Capture the cell that displays the provided text and extract its [x, y] central coordinate. 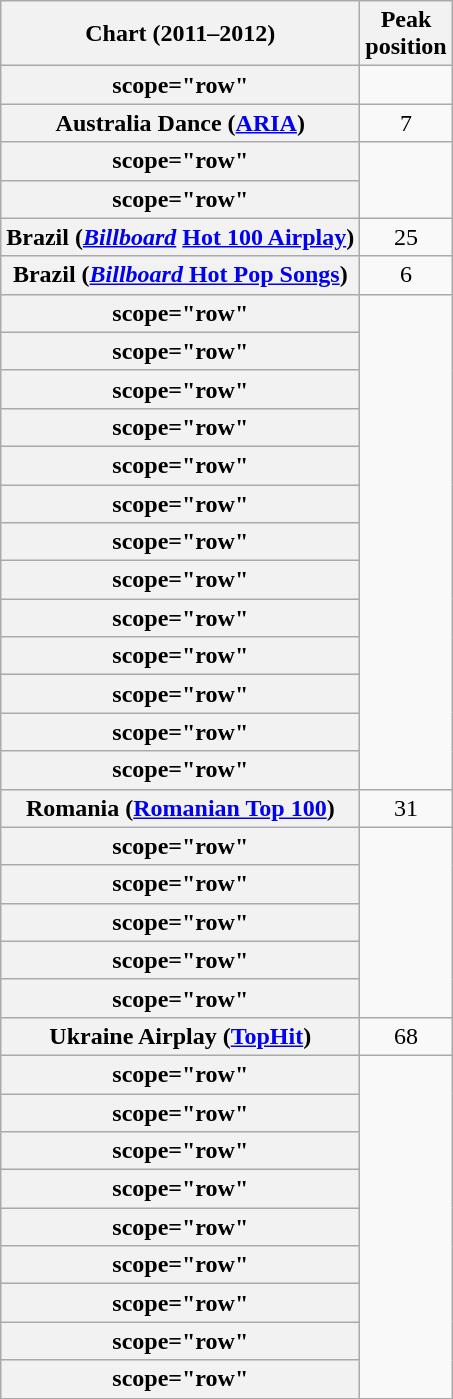
31 [406, 808]
7 [406, 123]
68 [406, 1036]
Australia Dance (ARIA) [180, 123]
Brazil (Billboard Hot Pop Songs) [180, 275]
6 [406, 275]
25 [406, 237]
Peakposition [406, 34]
Ukraine Airplay (TopHit) [180, 1036]
Chart (2011–2012) [180, 34]
Brazil (Billboard Hot 100 Airplay) [180, 237]
Romania (Romanian Top 100) [180, 808]
